From the cell containing the given text, extract its center point as (x, y) coordinate. 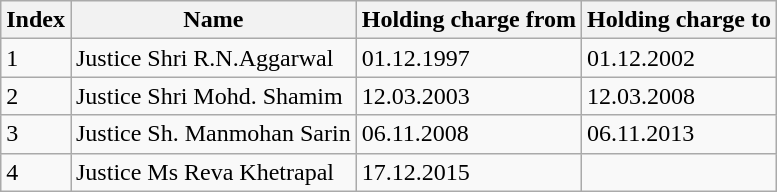
12.03.2008 (678, 96)
06.11.2008 (468, 134)
Holding charge to (678, 20)
2 (36, 96)
Justice Ms Reva Khetrapal (213, 172)
01.12.1997 (468, 58)
12.03.2003 (468, 96)
Justice Shri Mohd. Shamim (213, 96)
17.12.2015 (468, 172)
1 (36, 58)
Index (36, 20)
06.11.2013 (678, 134)
Justice Sh. Manmohan Sarin (213, 134)
Name (213, 20)
Holding charge from (468, 20)
4 (36, 172)
Justice Shri R.N.Aggarwal (213, 58)
3 (36, 134)
01.12.2002 (678, 58)
